Scan for the cell matching the given text and deliver its (x, y) coordinate at center. 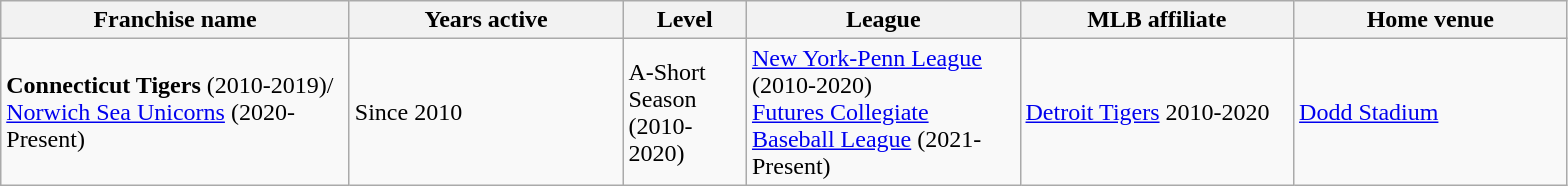
Since 2010 (486, 112)
Franchise name (176, 20)
A-Short Season (2010-2020) (685, 112)
Dodd Stadium (1431, 112)
Level (685, 20)
Detroit Tigers 2010-2020 (1157, 112)
New York-Penn League (2010-2020) Futures Collegiate Baseball League (2021-Present) (883, 112)
League (883, 20)
Home venue (1431, 20)
Connecticut Tigers (2010-2019)/Norwich Sea Unicorns (2020-Present) (176, 112)
MLB affiliate (1157, 20)
Years active (486, 20)
